Detect which cell encompasses the target text, then output its (x, y) center coordinate. 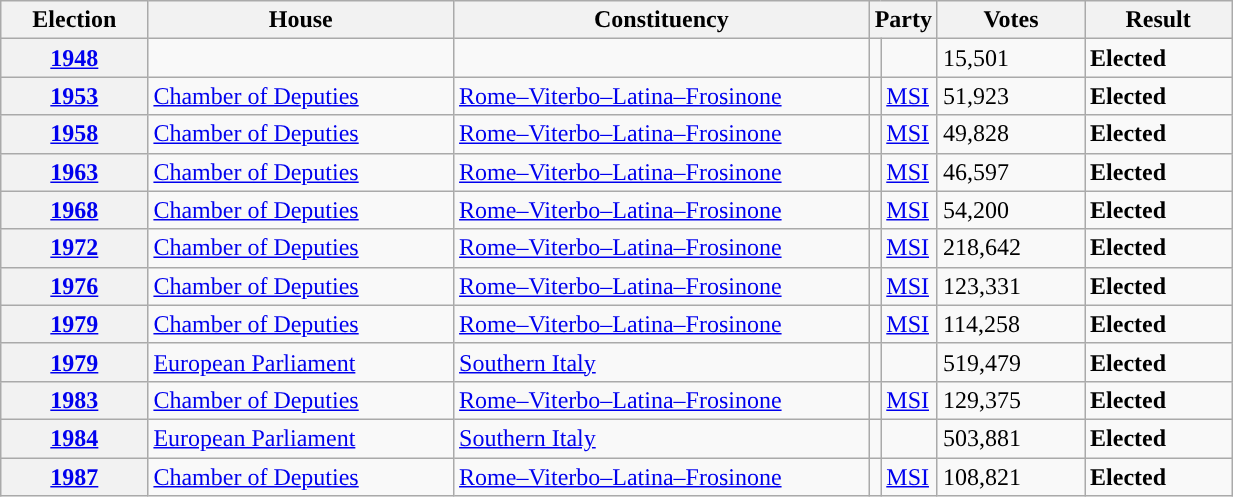
108,821 (1010, 477)
129,375 (1010, 400)
15,501 (1010, 58)
Election (74, 20)
519,479 (1010, 362)
503,881 (1010, 438)
1983 (74, 400)
1958 (74, 134)
54,200 (1010, 210)
1972 (74, 248)
114,258 (1010, 324)
Constituency (662, 20)
51,923 (1010, 96)
1984 (74, 438)
1987 (74, 477)
46,597 (1010, 172)
1948 (74, 58)
House (301, 20)
1968 (74, 210)
Votes (1010, 20)
Party (903, 20)
218,642 (1010, 248)
1963 (74, 172)
49,828 (1010, 134)
1953 (74, 96)
Result (1158, 20)
1976 (74, 286)
123,331 (1010, 286)
